Locate the cell with the specified text and output its (x, y) center coordinate. 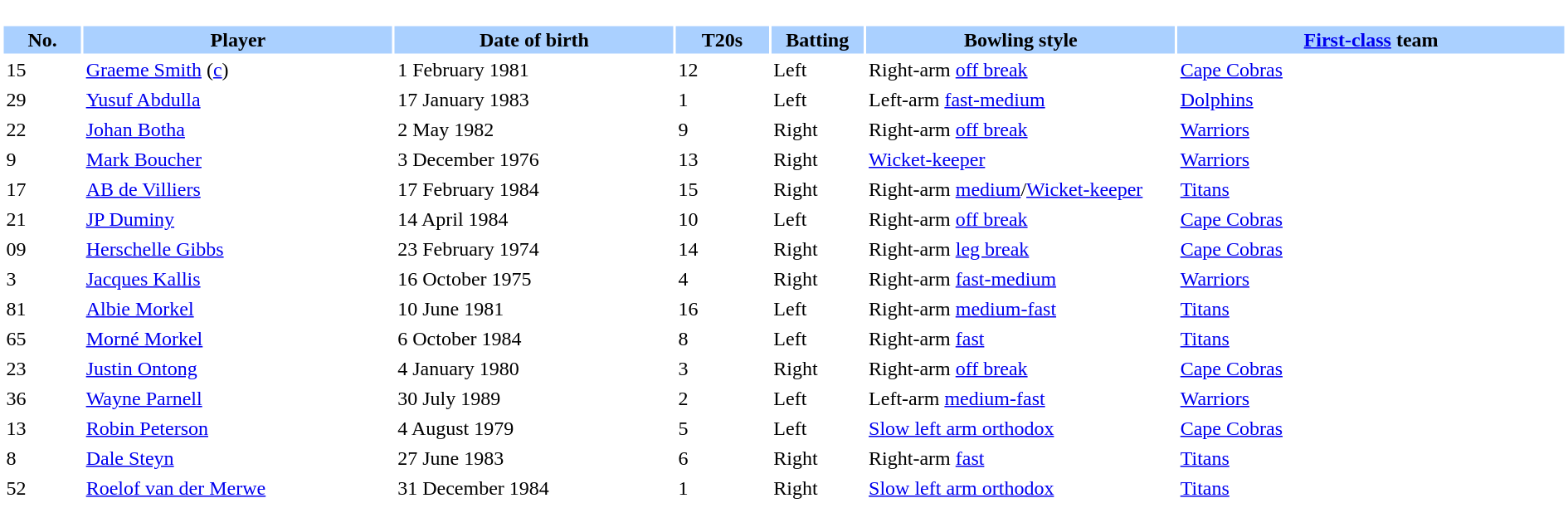
Robin Peterson (239, 428)
12 (723, 70)
29 (41, 100)
22 (41, 129)
4 August 1979 (534, 428)
Albie Morkel (239, 309)
Date of birth (534, 40)
Jacques Kallis (239, 279)
First-class team (1371, 40)
3 December 1976 (534, 159)
Graeme Smith (c) (239, 70)
14 (723, 249)
21 (41, 219)
AB de Villiers (239, 189)
1 February 1981 (534, 70)
Wicket-keeper (1020, 159)
Herschelle Gibbs (239, 249)
Morné Morkel (239, 339)
23 (41, 369)
6 (723, 458)
10 (723, 219)
31 December 1984 (534, 488)
36 (41, 398)
Johan Botha (239, 129)
JP Duminy (239, 219)
27 June 1983 (534, 458)
30 July 1989 (534, 398)
Right-arm medium-fast (1020, 309)
Left-arm medium-fast (1020, 398)
Dolphins (1371, 100)
Batting (817, 40)
Mark Boucher (239, 159)
65 (41, 339)
Left-arm fast-medium (1020, 100)
No. (41, 40)
Yusuf Abdulla (239, 100)
Roelof van der Merwe (239, 488)
17 February 1984 (534, 189)
17 (41, 189)
Player (239, 40)
10 June 1981 (534, 309)
Justin Ontong (239, 369)
4 January 1980 (534, 369)
2 (723, 398)
2 May 1982 (534, 129)
Bowling style (1020, 40)
T20s (723, 40)
Right-arm fast-medium (1020, 279)
17 January 1983 (534, 100)
5 (723, 428)
81 (41, 309)
Wayne Parnell (239, 398)
16 October 1975 (534, 279)
14 April 1984 (534, 219)
Right-arm leg break (1020, 249)
Dale Steyn (239, 458)
23 February 1974 (534, 249)
4 (723, 279)
6 October 1984 (534, 339)
16 (723, 309)
Right-arm medium/Wicket-keeper (1020, 189)
09 (41, 249)
52 (41, 488)
